Provide the [x, y] coordinate of the cell's center where the given text is located.  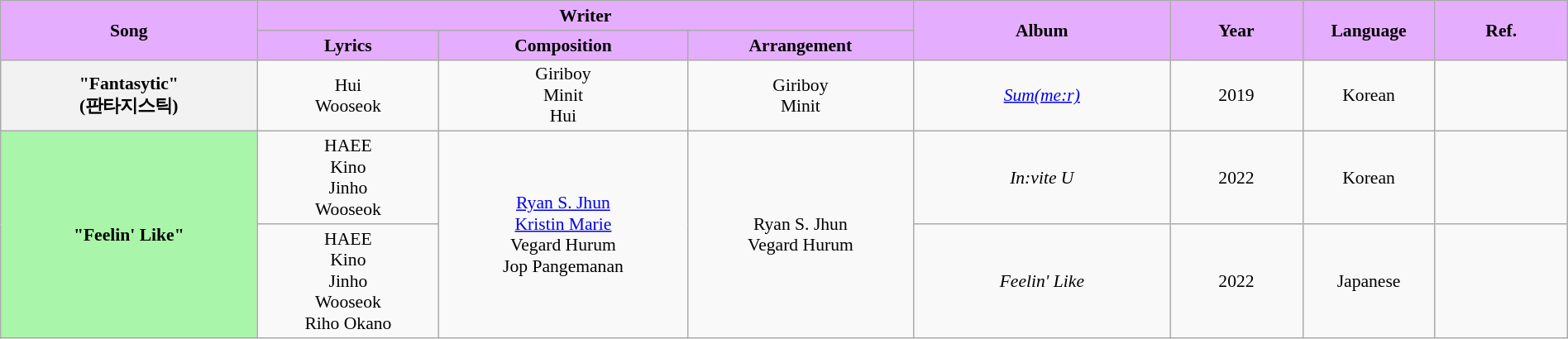
Lyrics [348, 45]
Ryan S. JhunKristin MarieVegard HurumJop Pangemanan [563, 235]
Year [1236, 30]
Album [1042, 30]
GiriboyMinit [801, 96]
GiriboyMinitHui [563, 96]
"Fantasytic" (판타지스틱) [129, 96]
Song [129, 30]
Ryan S. JhunVegard Hurum [801, 235]
HAEEKinoJinhoWooseok [348, 178]
Language [1369, 30]
HuiWooseok [348, 96]
"Feelin' Like" [129, 235]
In:vite U [1042, 178]
Japanese [1369, 281]
Ref. [1501, 30]
Sum(me:r) [1042, 96]
Arrangement [801, 45]
Writer [586, 16]
Feelin' Like [1042, 281]
HAEEKinoJinhoWooseokRiho Okano [348, 281]
Composition [563, 45]
2019 [1236, 96]
